Find where the given text appears and provide that cell's center as (x, y) coordinate. 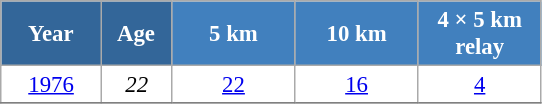
4 × 5 km relay (480, 34)
Age (136, 34)
16 (356, 85)
Year (52, 34)
1976 (52, 85)
4 (480, 85)
10 km (356, 34)
5 km (234, 34)
